Provide the [x, y] coordinate of the cell's center where the given text is located.  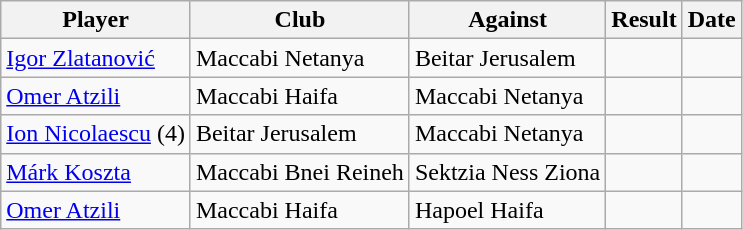
Hapoel Haifa [507, 210]
Club [300, 20]
Against [507, 20]
Igor Zlatanović [96, 58]
Ion Nicolaescu (4) [96, 134]
Maccabi Bnei Reineh [300, 172]
Márk Koszta [96, 172]
Date [712, 20]
Player [96, 20]
Result [644, 20]
Sektzia Ness Ziona [507, 172]
